Return [x, y] of the center of cell containing provided text 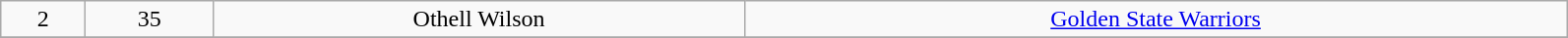
Othell Wilson [478, 19]
2 [43, 19]
35 [150, 19]
Golden State Warriors [1156, 19]
